Capture the cell that displays the provided text and extract its [X, Y] central coordinate. 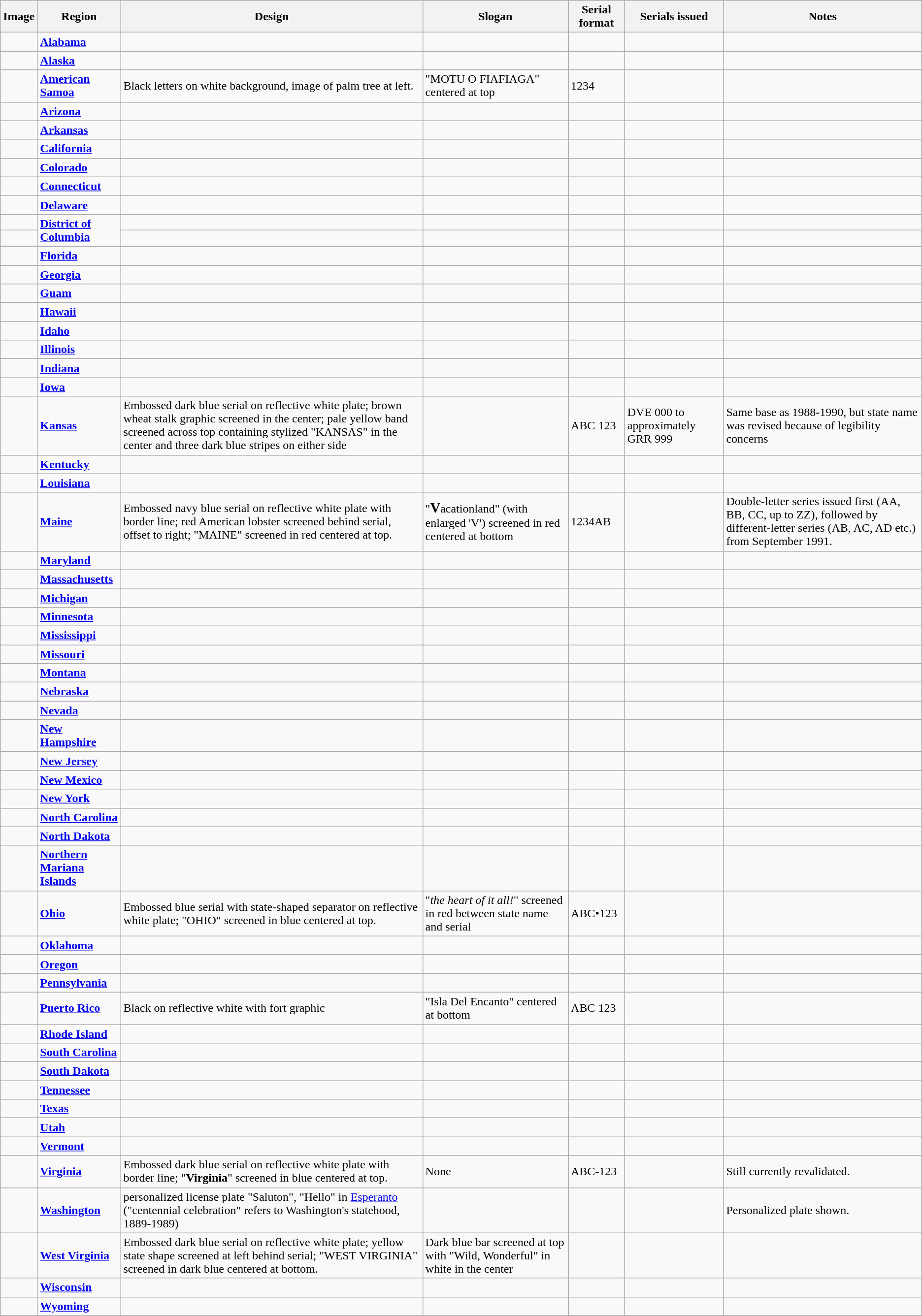
Personalized plate shown. [823, 1210]
Pennsylvania [79, 983]
Serials issued [674, 17]
Ohio [79, 913]
American Samoa [79, 86]
New Mexico [79, 780]
Montana [79, 673]
Florida [79, 256]
DVE 000 to approximately GRR 999 [674, 425]
Serial format [597, 17]
Still currently revalidated. [823, 1172]
Embossed blue serial with state-shaped separator on reflective white plate; "OHIO" screened in blue centered at top. [272, 913]
Utah [79, 1127]
South Carolina [79, 1053]
Delaware [79, 205]
Alaska [79, 61]
Louisiana [79, 483]
ABC-123 [597, 1172]
Connecticut [79, 186]
Georgia [79, 274]
Minnesota [79, 616]
"Isla Del Encanto" centered at bottom [495, 1008]
Oregon [79, 964]
Maine [79, 522]
Missouri [79, 654]
Image [19, 17]
Indiana [79, 368]
Maryland [79, 560]
personalized license plate "Saluton", "Hello" in Esperanto ("centennial celebration" refers to Washington's statehood, 1889-1989) [272, 1210]
Mississippi [79, 635]
Arkansas [79, 130]
Michigan [79, 598]
Massachusetts [79, 579]
North Dakota [79, 836]
Dark blue bar screened at top with "Wild, Wonderful" in white in the center [495, 1255]
Colorado [79, 167]
Illinois [79, 350]
1234AB [597, 522]
ABC•123 [597, 913]
Hawaii [79, 312]
Guam [79, 293]
Washington [79, 1210]
Puerto Rico [79, 1008]
Kentucky [79, 464]
Nevada [79, 710]
Oklahoma [79, 945]
Texas [79, 1109]
None [495, 1172]
Rhode Island [79, 1033]
Black letters on white background, image of palm tree at left. [272, 86]
Same base as 1988-1990, but state name was revised because of legibility concerns [823, 425]
Idaho [79, 331]
Design [272, 17]
New Hampshire [79, 736]
Virginia [79, 1172]
New Jersey [79, 761]
Region [79, 17]
Arizona [79, 111]
Double-letter series issued first (AA, BB, CC, up to ZZ), followed by different-letter series (AB, AC, AD etc.) from September 1991. [823, 522]
Wyoming [79, 1306]
South Dakota [79, 1071]
Kansas [79, 425]
Northern Mariana Islands [79, 868]
District ofColumbia [79, 230]
New York [79, 799]
Slogan [495, 17]
"MOTU O FIAFIAGA" centered at top [495, 86]
North Carolina [79, 817]
Notes [823, 17]
Nebraska [79, 692]
California [79, 149]
Embossed dark blue serial on reflective white plate with border line; "Virginia" screened in blue centered at top. [272, 1172]
"the heart of it all!" screened in red between state name and serial [495, 913]
Wisconsin [79, 1287]
Alabama [79, 42]
Black on reflective white with fort graphic [272, 1008]
Tennessee [79, 1090]
Vermont [79, 1146]
West Virginia [79, 1255]
"Vacationland" (with enlarged 'V') screened in red centered at bottom [495, 522]
Iowa [79, 387]
1234 [597, 86]
